Provide the [x, y] coordinate of the cell's center where the given text is located.  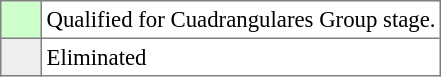
Qualified for Cuadrangulares Group stage. [241, 20]
Eliminated [241, 57]
